Extract the [X, Y] coordinate from the center of the cell holding the provided text.  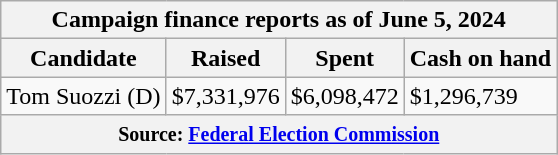
Raised [226, 58]
Tom Suozzi (D) [84, 96]
Source: Federal Election Commission [279, 134]
Candidate [84, 58]
$1,296,739 [480, 96]
$6,098,472 [344, 96]
Campaign finance reports as of June 5, 2024 [279, 20]
$7,331,976 [226, 96]
Spent [344, 58]
Cash on hand [480, 58]
